Capture the cell that displays the provided text and extract its [x, y] central coordinate. 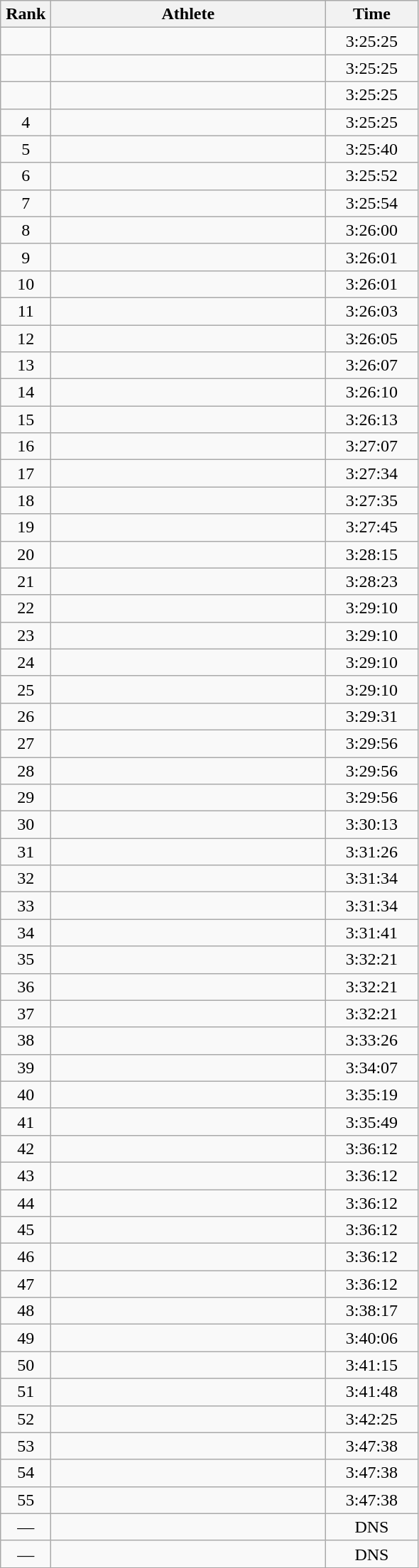
3:41:15 [372, 1365]
3:25:54 [372, 203]
30 [26, 825]
3:26:13 [372, 420]
6 [26, 176]
3:38:17 [372, 1311]
3:27:35 [372, 500]
3:35:19 [372, 1095]
45 [26, 1230]
52 [26, 1419]
3:25:52 [372, 176]
3:30:13 [372, 825]
3:28:15 [372, 554]
36 [26, 987]
31 [26, 852]
32 [26, 879]
3:41:48 [372, 1392]
18 [26, 500]
8 [26, 230]
3:42:25 [372, 1419]
3:27:07 [372, 446]
23 [26, 635]
46 [26, 1257]
4 [26, 122]
55 [26, 1500]
50 [26, 1365]
44 [26, 1203]
12 [26, 339]
29 [26, 798]
3:26:05 [372, 339]
3:27:34 [372, 473]
54 [26, 1473]
53 [26, 1446]
11 [26, 311]
34 [26, 933]
Athlete [188, 14]
3:35:49 [372, 1122]
3:31:41 [372, 933]
42 [26, 1148]
48 [26, 1311]
14 [26, 393]
51 [26, 1392]
3:26:03 [372, 311]
9 [26, 257]
22 [26, 608]
15 [26, 420]
41 [26, 1122]
19 [26, 527]
25 [26, 689]
33 [26, 906]
35 [26, 960]
20 [26, 554]
13 [26, 366]
49 [26, 1338]
3:26:07 [372, 366]
3:25:40 [372, 149]
27 [26, 743]
17 [26, 473]
47 [26, 1284]
3:29:31 [372, 716]
3:27:45 [372, 527]
10 [26, 284]
3:31:26 [372, 852]
38 [26, 1041]
3:26:10 [372, 393]
16 [26, 446]
Rank [26, 14]
3:28:23 [372, 581]
3:33:26 [372, 1041]
3:26:00 [372, 230]
43 [26, 1175]
39 [26, 1068]
3:34:07 [372, 1068]
7 [26, 203]
5 [26, 149]
24 [26, 662]
26 [26, 716]
40 [26, 1095]
28 [26, 770]
37 [26, 1014]
3:40:06 [372, 1338]
Time [372, 14]
21 [26, 581]
